Output the (x, y) coordinate of the center of the cell containing the given text.  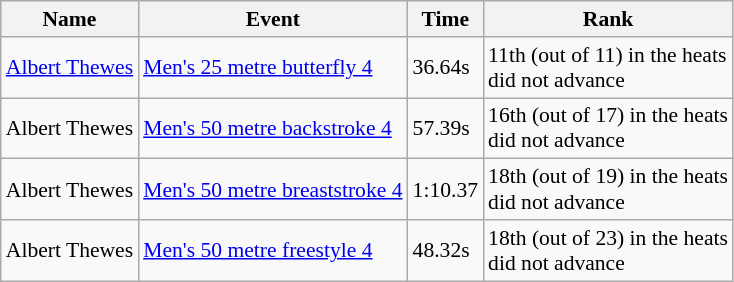
16th (out of 17) in the heatsdid not advance (608, 128)
Men's 50 metre backstroke 4 (272, 128)
18th (out of 19) in the heatsdid not advance (608, 190)
Time (446, 19)
1:10.37 (446, 190)
Rank (608, 19)
Men's 50 metre breaststroke 4 (272, 190)
Name (70, 19)
36.64s (446, 68)
Men's 25 metre butterfly 4 (272, 68)
Men's 50 metre freestyle 4 (272, 250)
Event (272, 19)
11th (out of 11) in the heatsdid not advance (608, 68)
57.39s (446, 128)
18th (out of 23) in the heatsdid not advance (608, 250)
48.32s (446, 250)
